Return [X, Y] of the center of cell containing provided text 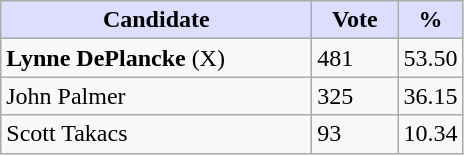
Vote [355, 20]
93 [355, 134]
Lynne DePlancke (X) [156, 58]
10.34 [430, 134]
481 [355, 58]
John Palmer [156, 96]
Candidate [156, 20]
325 [355, 96]
36.15 [430, 96]
53.50 [430, 58]
% [430, 20]
Scott Takacs [156, 134]
